Capture the cell that displays the provided text and extract its (X, Y) central coordinate. 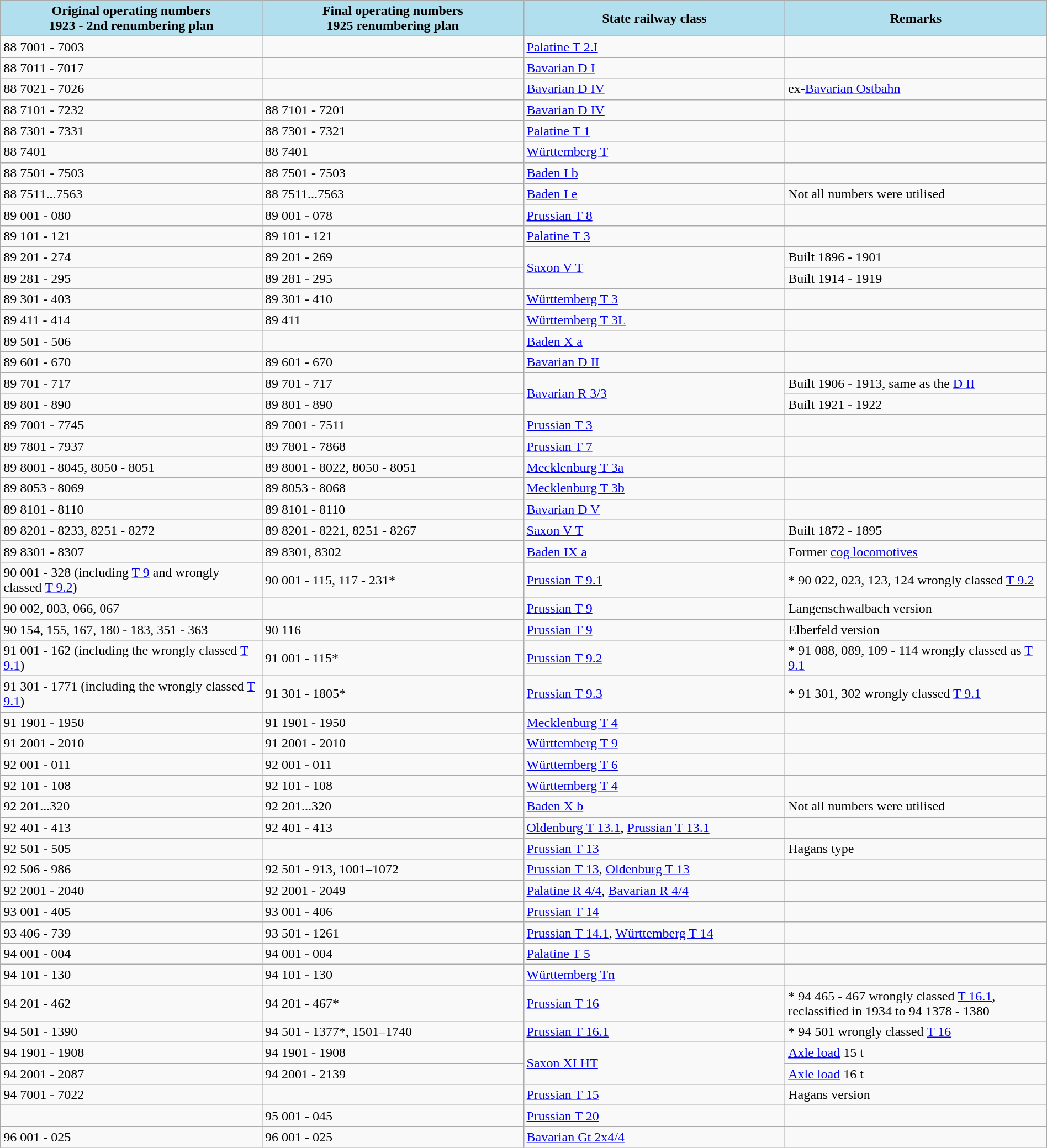
89 301 - 403 (131, 299)
94 501 - 1390 (131, 1032)
90 001 - 328 (including T 9 and wrongly classed T 9.2) (131, 580)
Prussian T 15 (654, 1095)
91 301 - 1771 (including the wrongly classed T 9.1) (131, 694)
89 7801 - 7937 (131, 446)
Prussian T 3 (654, 425)
89 411 (393, 320)
94 2001 - 2087 (131, 1074)
* 94 501 wrongly classed T 16 (916, 1032)
91 301 - 1805* (393, 694)
89 001 - 078 (393, 215)
Prussian T 9.3 (654, 694)
88 7301 - 7331 (131, 131)
89 201 - 274 (131, 257)
Prussian T 16 (654, 1003)
Original operating numbers1923 - 2nd renumbering plan (131, 19)
Baden I b (654, 173)
89 7001 - 7511 (393, 425)
* 90 022, 023, 123, 124 wrongly classed T 9.2 (916, 580)
95 001 - 045 (393, 1116)
Württemberg T 3 (654, 299)
Built 1906 - 1913, same as the D II (916, 383)
93 001 - 406 (393, 912)
Hagans type (916, 849)
Württemberg T 4 (654, 786)
89 8053 - 8069 (131, 488)
Palatine T 2.I (654, 47)
93 001 - 405 (131, 912)
Axle load 16 t (916, 1074)
Prussian T 14.1, Württemberg T 14 (654, 933)
89 001 - 080 (131, 215)
89 411 - 414 (131, 320)
88 7001 - 7003 (131, 47)
92 501 - 505 (131, 849)
90 116 (393, 629)
Württemberg T 3L (654, 320)
89 301 - 410 (393, 299)
94 201 - 467* (393, 1003)
Built 1914 - 1919 (916, 278)
Baden X b (654, 807)
93 501 - 1261 (393, 933)
Hagans version (916, 1095)
Baden IX a (654, 551)
89 201 - 269 (393, 257)
Palatine T 5 (654, 954)
89 8201 - 8221, 8251 - 8267 (393, 530)
Bavarian D I (654, 68)
91 001 - 162 (including the wrongly classed T 9.1) (131, 659)
Axle load 15 t (916, 1053)
Prussian T 20 (654, 1116)
Mecklenburg T 4 (654, 723)
89 8301 - 8307 (131, 551)
State railway class (654, 19)
Saxon XI HT (654, 1063)
Langenschwalbach version (916, 608)
Built 1896 - 1901 (916, 257)
88 7101 - 7232 (131, 110)
Württemberg T 9 (654, 744)
Prussian T 7 (654, 446)
Prussian T 8 (654, 215)
88 7011 - 7017 (131, 68)
Remarks (916, 19)
Prussian T 14 (654, 912)
Prussian T 16.1 (654, 1032)
89 8001 - 8045, 8050 - 8051 (131, 467)
Bavarian Gt 2x4/4 (654, 1137)
Prussian T 9.1 (654, 580)
Prussian T 13, Oldenburg T 13 (654, 870)
Oldenburg T 13.1, Prussian T 13.1 (654, 828)
89 7801 - 7868 (393, 446)
90 154, 155, 167, 180 - 183, 351 - 363 (131, 629)
92 501 - 913, 1001–1072 (393, 870)
88 7021 - 7026 (131, 89)
94 201 - 462 (131, 1003)
ex-Bavarian Ostbahn (916, 89)
Mecklenburg T 3b (654, 488)
Built 1921 - 1922 (916, 404)
* 91 301, 302 wrongly classed T 9.1 (916, 694)
Württemberg T (654, 152)
88 7301 - 7321 (393, 131)
Mecklenburg T 3a (654, 467)
Bavarian D V (654, 509)
Palatine T 1 (654, 131)
94 501 - 1377*, 1501–1740 (393, 1032)
90 002, 003, 066, 067 (131, 608)
* 91 088, 089, 109 - 114 wrongly classed as T 9.1 (916, 659)
92 2001 - 2049 (393, 891)
Baden I e (654, 194)
Elberfeld version (916, 629)
89 7001 - 7745 (131, 425)
Bavarian D II (654, 362)
92 506 - 986 (131, 870)
89 8053 - 8068 (393, 488)
Former cog locomotives (916, 551)
89 8001 - 8022, 8050 - 8051 (393, 467)
92 2001 - 2040 (131, 891)
Württemberg T 6 (654, 765)
93 406 - 739 (131, 933)
89 8301, 8302 (393, 551)
89 501 - 506 (131, 341)
Baden X a (654, 341)
94 7001 - 7022 (131, 1095)
90 001 - 115, 117 - 231* (393, 580)
89 8201 - 8233, 8251 - 8272 (131, 530)
Final operating numbers 1925 renumbering plan (393, 19)
Palatine T 3 (654, 236)
Bavarian R 3/3 (654, 394)
Built 1872 - 1895 (916, 530)
91 001 - 115* (393, 659)
Prussian T 13 (654, 849)
* 94 465 - 467 wrongly classed T 16.1, reclassified in 1934 to 94 1378 - 1380 (916, 1003)
88 7101 - 7201 (393, 110)
Prussian T 9.2 (654, 659)
Palatine R 4/4, Bavarian R 4/4 (654, 891)
94 2001 - 2139 (393, 1074)
Württemberg Tn (654, 975)
